From the cell containing the given text, extract its center point as (X, Y) coordinate. 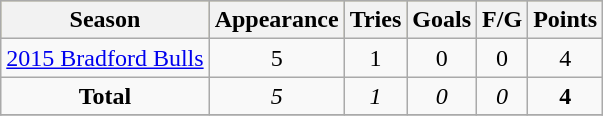
2015 Bradford Bulls (105, 58)
Goals (442, 20)
Tries (376, 20)
Season (105, 20)
F/G (502, 20)
Appearance (276, 20)
Points (566, 20)
Total (105, 96)
